Return the (X, Y) coordinate for the center point of the cell that contains the specified text.  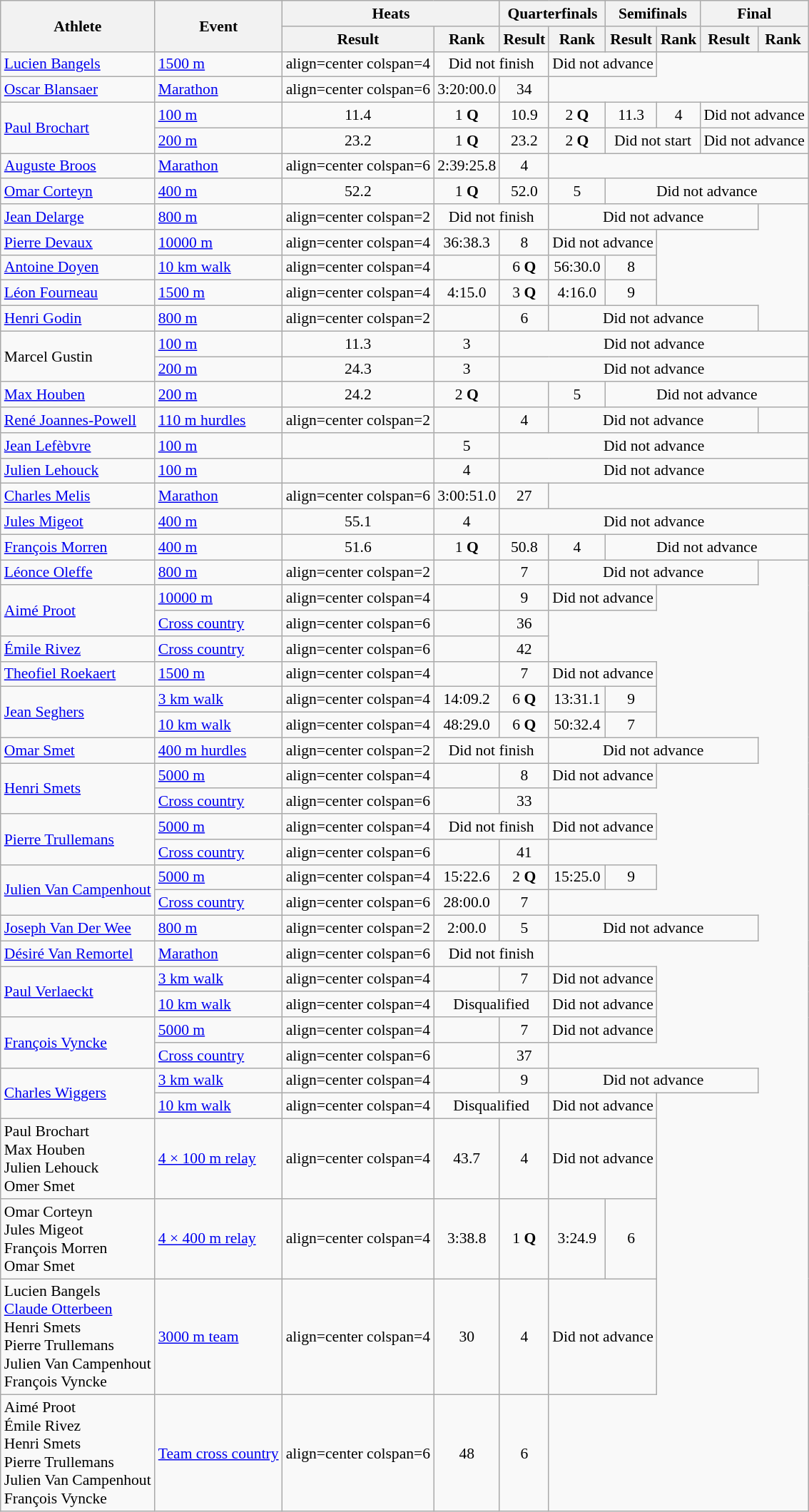
Julien Lehouck (78, 471)
Jules Migeot (78, 522)
2:00.0 (467, 929)
3:24.9 (576, 1239)
Semifinals (653, 14)
3:00:51.0 (467, 496)
Julien Van Campenhout (78, 890)
Aimé Proot (78, 611)
Pierre Trullemans (78, 839)
4:15.0 (467, 293)
Émile Rivez (78, 649)
4:16.0 (576, 293)
27 (524, 496)
52.2 (358, 192)
33 (524, 802)
Lucien Bangels (78, 64)
3:20:00.0 (467, 90)
Paul Verlaeckt (78, 991)
28:00.0 (467, 903)
Omar Corteyn Jules Migeot François Morren Omar Smet (78, 1239)
48:29.0 (467, 725)
Omar Corteyn (78, 192)
4 × 400 m relay (218, 1239)
Omar Smet (78, 750)
110 m hurdles (218, 420)
11.4 (358, 116)
52.0 (524, 192)
Event (218, 26)
41 (524, 852)
Paul Brochart Max Houben Julien Lehouck Omer Smet (78, 1159)
10.9 (524, 116)
Marcel Gustin (78, 357)
Max Houben (78, 395)
Oscar Blansaer (78, 90)
Henri Smets (78, 789)
15:25.0 (576, 877)
Aimé Proot Émile Rivez Henri Smets Pierre Trullemans Julien Van Campenhout François Vyncke (78, 1454)
Désiré Van Remortel (78, 954)
Theofiel Roekaert (78, 674)
56:30.0 (576, 267)
Antoine Doyen (78, 267)
Paul Brochart (78, 128)
Henri Godin (78, 319)
Jean Lefèbvre (78, 446)
400 m hurdles (218, 750)
50.8 (524, 547)
Charles Wiggers (78, 1093)
37 (524, 1056)
30 (467, 1337)
Quarterfinals (552, 14)
Team cross country (218, 1454)
34 (524, 90)
Pierre Devaux (78, 242)
51.6 (358, 547)
Did not start (653, 141)
3 Q (524, 293)
François Morren (78, 547)
Jean Seghers (78, 712)
Heats (391, 14)
50:32.4 (576, 725)
Auguste Broos (78, 166)
14:09.2 (467, 700)
François Vyncke (78, 1043)
36 (524, 623)
36:38.3 (467, 242)
24.2 (358, 395)
Lucien Bangels Claude Otterbeen Henri Smets Pierre Trullemans Julien Van Campenhout François Vyncke (78, 1337)
4 × 100 m relay (218, 1159)
Jean Delarge (78, 217)
Athlete (78, 26)
Final (754, 14)
43.7 (467, 1159)
13:31.1 (576, 700)
48 (467, 1454)
Léonce Oleffe (78, 573)
3:38.8 (467, 1239)
3000 m team (218, 1337)
55.1 (358, 522)
15:22.6 (467, 877)
Léon Fourneau (78, 293)
24.3 (358, 369)
René Joannes-Powell (78, 420)
Joseph Van Der Wee (78, 929)
Charles Melis (78, 496)
2:39:25.8 (467, 166)
42 (524, 649)
